Search for the cell housing the specified text and yield its (X, Y) center coordinate. 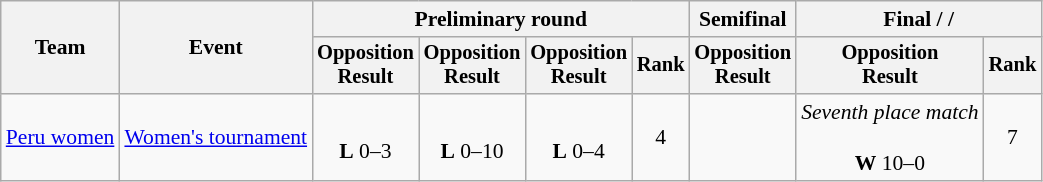
7 (1013, 138)
Seventh place matchW 10–0 (890, 138)
Peru women (60, 138)
Semifinal (742, 19)
L 0–3 (366, 138)
Women's tournament (216, 138)
Event (216, 48)
L 0–4 (578, 138)
Preliminary round (500, 19)
4 (661, 138)
Team (60, 48)
L 0–10 (472, 138)
Final / / (918, 19)
